Return the [X, Y] coordinate for the center point of the cell that contains the specified text.  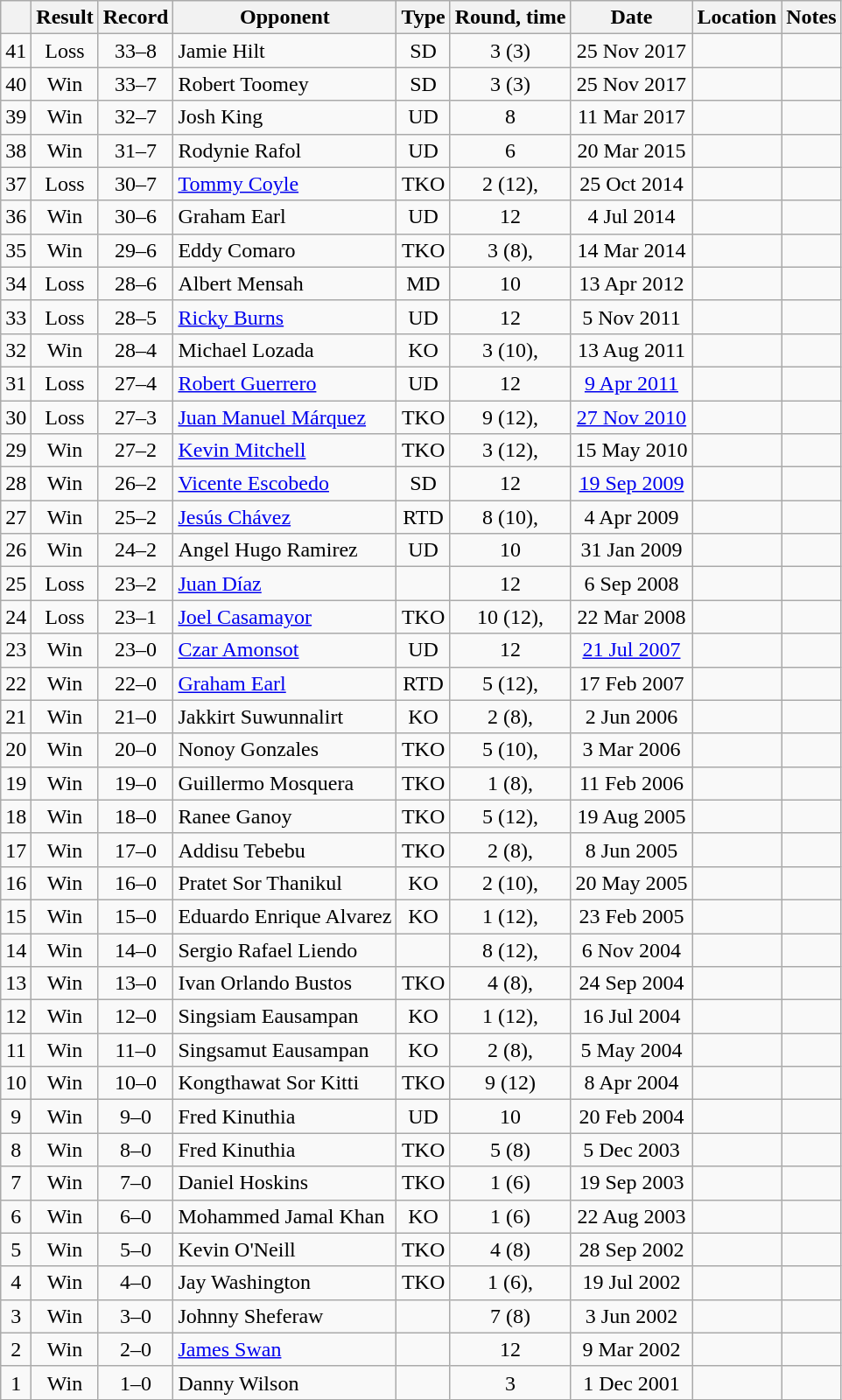
30–6 [136, 217]
32 [16, 350]
15 [16, 916]
23 [16, 650]
10–0 [136, 1083]
Michael Lozada [285, 350]
5 (10), [510, 750]
12–0 [136, 1017]
2 (10), [510, 883]
9 Apr 2011 [632, 383]
11 Mar 2017 [632, 117]
11 Feb 2006 [632, 783]
25 Oct 2014 [632, 184]
11–0 [136, 1050]
41 [16, 51]
2–0 [136, 1349]
13–0 [136, 983]
6 Nov 2004 [632, 949]
5 [16, 1249]
2 [16, 1349]
8 (12), [510, 949]
19 Sep 2009 [632, 484]
25–2 [136, 517]
7–0 [136, 1183]
31 Jan 2009 [632, 550]
20 Feb 2004 [632, 1116]
14 [16, 949]
29 [16, 451]
22 Mar 2008 [632, 617]
Eddy Comaro [285, 250]
22 [16, 683]
15–0 [136, 916]
19 [16, 783]
Nonoy Gonzales [285, 750]
Kongthawat Sor Kitti [285, 1083]
20 May 2005 [632, 883]
Robert Toomey [285, 84]
27–2 [136, 451]
Singsamut Eausampan [285, 1050]
16–0 [136, 883]
26–2 [136, 484]
Kevin O'Neill [285, 1249]
13 Apr 2012 [632, 283]
27–3 [136, 417]
21–0 [136, 717]
7 (8) [510, 1316]
Josh King [285, 117]
Kevin Mitchell [285, 451]
MD [424, 283]
Czar Amonsot [285, 650]
8 Jun 2005 [632, 850]
Jesús Chávez [285, 517]
19–0 [136, 783]
28–6 [136, 283]
17 [16, 850]
3–0 [136, 1316]
5 May 2004 [632, 1050]
Juan Manuel Márquez [285, 417]
34 [16, 283]
3 (12), [510, 451]
22–0 [136, 683]
3 Jun 2002 [632, 1316]
Jamie Hilt [285, 51]
11 [16, 1050]
Albert Mensah [285, 283]
5–0 [136, 1249]
33 [16, 317]
Type [424, 17]
3 (10), [510, 350]
18–0 [136, 816]
3 Mar 2006 [632, 750]
Danny Wilson [285, 1382]
Angel Hugo Ramirez [285, 550]
Date [632, 17]
24–2 [136, 550]
40 [16, 84]
9–0 [136, 1116]
Round, time [510, 17]
4–0 [136, 1283]
8–0 [136, 1150]
Joel Casamayor [285, 617]
28–4 [136, 350]
Jay Washington [285, 1283]
1–0 [136, 1382]
6 Sep 2008 [632, 584]
Opponent [285, 17]
Rodynie Rafol [285, 150]
17–0 [136, 850]
Ranee Ganoy [285, 816]
Vicente Escobedo [285, 484]
4 (8), [510, 983]
33–8 [136, 51]
Juan Díaz [285, 584]
Eduardo Enrique Alvarez [285, 916]
2 Jun 2006 [632, 717]
19 Sep 2003 [632, 1183]
Jakkirt Suwunnalirt [285, 717]
8 Apr 2004 [632, 1083]
37 [16, 184]
23 Feb 2005 [632, 916]
9 [16, 1116]
36 [16, 217]
Result [65, 17]
30–7 [136, 184]
31–7 [136, 150]
4 Apr 2009 [632, 517]
4 (8) [510, 1249]
32–7 [136, 117]
14–0 [136, 949]
1 (8), [510, 783]
7 [16, 1183]
27 [16, 517]
Singsiam Eausampan [285, 1017]
19 Jul 2002 [632, 1283]
1 Dec 2001 [632, 1382]
5 Nov 2011 [632, 317]
Tommy Coyle [285, 184]
30 [16, 417]
28 [16, 484]
1 (6), [510, 1283]
15 May 2010 [632, 451]
Guillermo Mosquera [285, 783]
9 (12), [510, 417]
Robert Guerrero [285, 383]
Notes [811, 17]
Ricky Burns [285, 317]
6–0 [136, 1216]
8 (10), [510, 517]
31 [16, 383]
Pratet Sor Thanikul [285, 883]
26 [16, 550]
24 Sep 2004 [632, 983]
20 Mar 2015 [632, 150]
38 [16, 150]
33–7 [136, 84]
14 Mar 2014 [632, 250]
Mohammed Jamal Khan [285, 1216]
17 Feb 2007 [632, 683]
28–5 [136, 317]
20 [16, 750]
1 [16, 1382]
21 Jul 2007 [632, 650]
23–1 [136, 617]
4 [16, 1283]
3 (8), [510, 250]
Daniel Hoskins [285, 1183]
25 [16, 584]
Ivan Orlando Bustos [285, 983]
5 Dec 2003 [632, 1150]
9 (12) [510, 1083]
23–2 [136, 584]
18 [16, 816]
21 [16, 717]
4 Jul 2014 [632, 217]
22 Aug 2003 [632, 1216]
27 Nov 2010 [632, 417]
Record [136, 17]
39 [16, 117]
James Swan [285, 1349]
13 [16, 983]
35 [16, 250]
Addisu Tebebu [285, 850]
10 (12), [510, 617]
19 Aug 2005 [632, 816]
24 [16, 617]
28 Sep 2002 [632, 1249]
5 (8) [510, 1150]
2 (12), [510, 184]
20–0 [136, 750]
13 Aug 2011 [632, 350]
9 Mar 2002 [632, 1349]
Location [737, 17]
16 Jul 2004 [632, 1017]
Sergio Rafael Liendo [285, 949]
29–6 [136, 250]
16 [16, 883]
27–4 [136, 383]
Johnny Sheferaw [285, 1316]
23–0 [136, 650]
